Search for the cell housing the specified text and yield its [x, y] center coordinate. 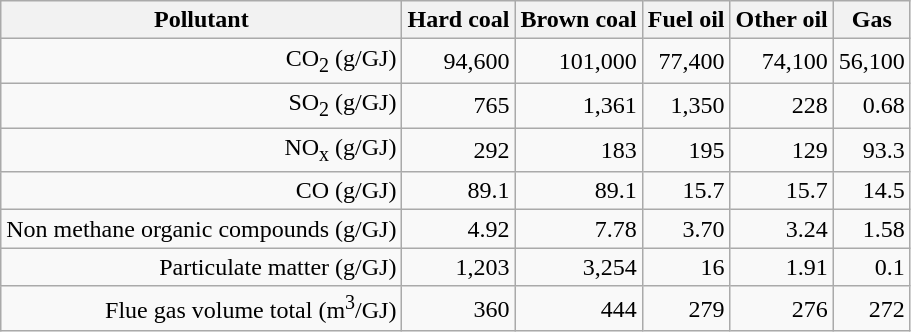
CO2 (g/GJ) [202, 61]
129 [782, 150]
Gas [872, 20]
Fuel oil [686, 20]
1,361 [578, 105]
101,000 [578, 61]
0.1 [872, 267]
Hard coal [458, 20]
1,203 [458, 267]
77,400 [686, 61]
0.68 [872, 105]
276 [782, 308]
56,100 [872, 61]
765 [458, 105]
7.78 [578, 229]
Other oil [782, 20]
292 [458, 150]
Particulate matter (g/GJ) [202, 267]
Brown coal [578, 20]
228 [782, 105]
4.92 [458, 229]
94,600 [458, 61]
272 [872, 308]
360 [458, 308]
Pollutant [202, 20]
195 [686, 150]
3.24 [782, 229]
3,254 [578, 267]
NOx (g/GJ) [202, 150]
SO2 (g/GJ) [202, 105]
1.58 [872, 229]
1.91 [782, 267]
93.3 [872, 150]
279 [686, 308]
74,100 [782, 61]
CO (g/GJ) [202, 191]
183 [578, 150]
1,350 [686, 105]
16 [686, 267]
14.5 [872, 191]
Flue gas volume total (m3/GJ) [202, 308]
444 [578, 308]
Non methane organic compounds (g/GJ) [202, 229]
3.70 [686, 229]
